Extract the (X, Y) coordinate from the center of the cell holding the provided text.  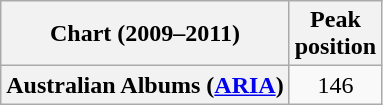
Peakposition (335, 34)
146 (335, 85)
Australian Albums (ARIA) (145, 85)
Chart (2009–2011) (145, 34)
